Extract the [x, y] coordinate from the center of the cell holding the provided text.  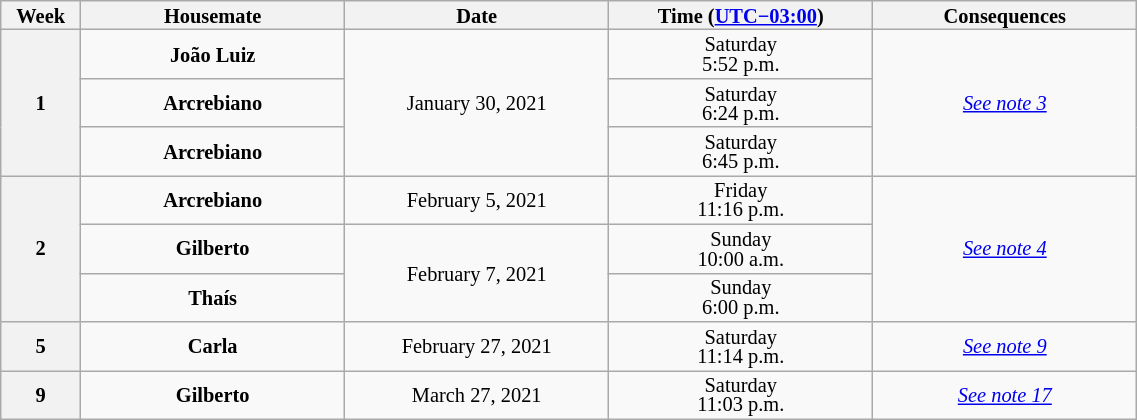
February 27, 2021 [477, 346]
February 5, 2021 [477, 200]
Saturday6:45 p.m. [741, 152]
Saturday6:24 p.m. [741, 102]
Date [477, 14]
Friday11:16 p.m. [741, 200]
January 30, 2021 [477, 103]
March 27, 2021 [477, 394]
Week [41, 14]
Saturday5:52 p.m. [741, 54]
1 [41, 103]
Saturday11:03 p.m. [741, 394]
9 [41, 394]
2 [41, 248]
5 [41, 346]
João Luiz [213, 54]
See note 3 [1005, 103]
February 7, 2021 [477, 272]
Time (UTC−03:00) [741, 14]
Sunday6:00 p.m. [741, 298]
Saturday11:14 p.m. [741, 346]
Housemate [213, 14]
Thaís [213, 298]
Sunday10:00 a.m. [741, 248]
See note 9 [1005, 346]
Consequences [1005, 14]
Carla [213, 346]
See note 17 [1005, 394]
See note 4 [1005, 248]
